Identify which cell holds the provided text, then report its (X, Y) central coordinate. 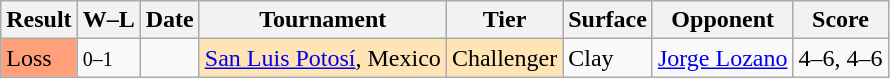
Surface (608, 20)
Opponent (722, 20)
Date (170, 20)
Score (840, 20)
Tier (504, 20)
Tournament (322, 20)
Jorge Lozano (722, 58)
Clay (608, 58)
Loss (39, 58)
4–6, 4–6 (840, 58)
0–1 (108, 58)
Challenger (504, 58)
W–L (108, 20)
Result (39, 20)
San Luis Potosí, Mexico (322, 58)
